Search for the cell housing the specified text and yield its (X, Y) center coordinate. 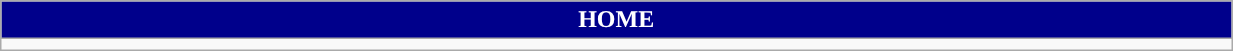
HOME (616, 20)
